Capture the cell that displays the provided text and extract its (x, y) central coordinate. 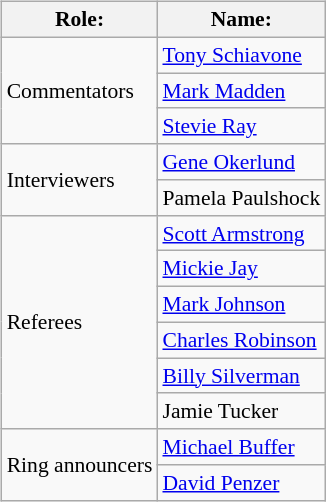
Michael Buffer (241, 447)
Interviewers (80, 180)
Referees (80, 322)
Mickie Jay (241, 269)
Ring announcers (80, 464)
Scott Armstrong (241, 233)
Jamie Tucker (241, 411)
Stevie Ray (241, 126)
Mark Madden (241, 91)
Charles Robinson (241, 340)
David Penzer (241, 483)
Pamela Paulshock (241, 198)
Mark Johnson (241, 305)
Billy Silverman (241, 376)
Commentators (80, 90)
Role: (80, 20)
Tony Schiavone (241, 55)
Gene Okerlund (241, 162)
Name: (241, 20)
